Pinpoint the cell where the given text exists, returning its [X, Y] midpoint coordinate. 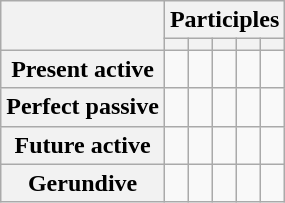
Perfect passive [83, 107]
Present active [83, 69]
Future active [83, 145]
Gerundive [83, 183]
Participles [224, 20]
